Pinpoint the cell where the given text exists, returning its (x, y) midpoint coordinate. 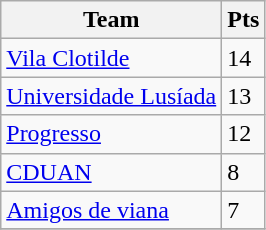
Amigos de viana (112, 210)
14 (244, 58)
Pts (244, 20)
Vila Clotilde (112, 58)
Universidade Lusíada (112, 96)
Team (112, 20)
8 (244, 172)
13 (244, 96)
CDUAN (112, 172)
Progresso (112, 134)
7 (244, 210)
12 (244, 134)
